Output the [X, Y] coordinate of the center of the cell containing the given text.  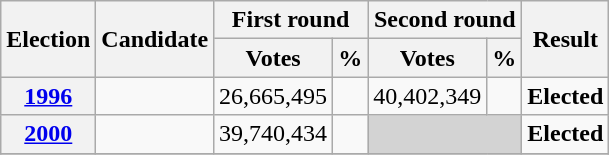
Result [566, 39]
Election [48, 39]
2000 [48, 134]
40,402,349 [428, 96]
39,740,434 [274, 134]
First round [291, 20]
1996 [48, 96]
26,665,495 [274, 96]
Candidate [155, 39]
Second round [445, 20]
